Return the (X, Y) coordinate for the center point of the cell that contains the specified text.  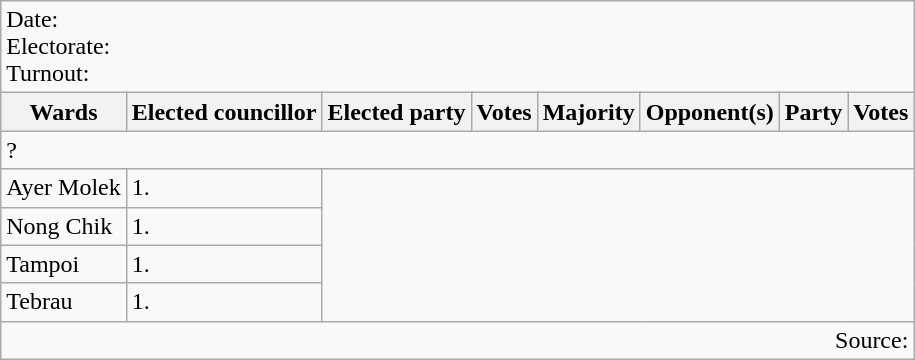
Source: (458, 340)
Majority (588, 112)
Opponent(s) (710, 112)
Wards (64, 112)
Nong Chik (64, 226)
? (458, 150)
Elected councillor (224, 112)
Tebrau (64, 302)
Party (813, 112)
Date: Electorate: Turnout: (458, 47)
Elected party (396, 112)
Ayer Molek (64, 188)
Tampoi (64, 264)
